Search for the cell housing the specified text and yield its (x, y) center coordinate. 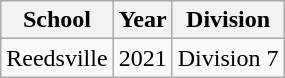
Reedsville (57, 58)
School (57, 20)
Division 7 (228, 58)
Year (142, 20)
Division (228, 20)
2021 (142, 58)
